Capture the cell that displays the provided text and extract its (x, y) central coordinate. 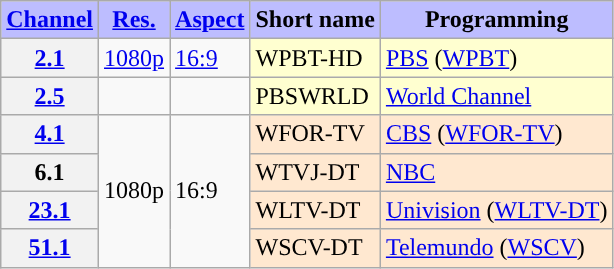
WLTV-DT (315, 210)
WFOR-TV (315, 134)
Programming (496, 20)
NBC (496, 172)
World Channel (496, 96)
2.1 (50, 58)
Channel (50, 20)
23.1 (50, 210)
Telemundo (WSCV) (496, 248)
PBSWRLD (315, 96)
51.1 (50, 248)
WTVJ-DT (315, 172)
PBS (WPBT) (496, 58)
Univision (WLTV-DT) (496, 210)
WSCV-DT (315, 248)
4.1 (50, 134)
Aspect (210, 20)
Res. (134, 20)
Short name (315, 20)
2.5 (50, 96)
WPBT-HD (315, 58)
6.1 (50, 172)
CBS (WFOR-TV) (496, 134)
